Find where the given text appears and provide that cell's center as [x, y] coordinate. 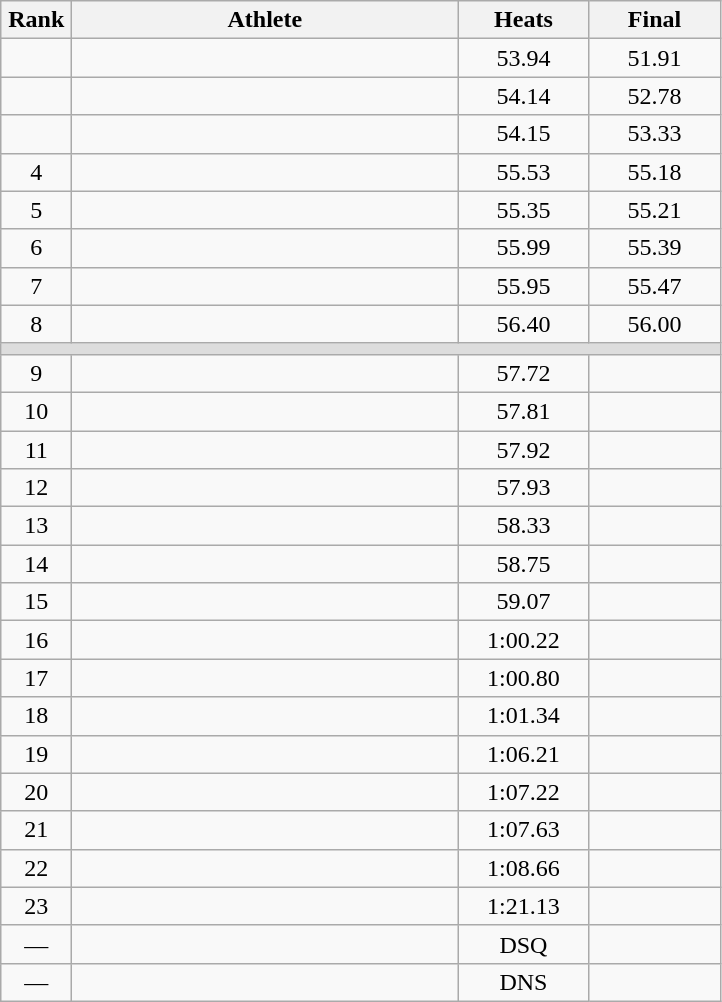
19 [36, 754]
20 [36, 792]
13 [36, 526]
57.93 [524, 488]
8 [36, 324]
18 [36, 716]
56.40 [524, 324]
53.33 [654, 134]
11 [36, 449]
6 [36, 248]
14 [36, 564]
Final [654, 20]
55.95 [524, 286]
55.18 [654, 172]
58.33 [524, 526]
59.07 [524, 602]
57.72 [524, 373]
55.53 [524, 172]
52.78 [654, 96]
56.00 [654, 324]
1:08.66 [524, 868]
57.92 [524, 449]
4 [36, 172]
17 [36, 678]
1:07.63 [524, 830]
55.21 [654, 210]
10 [36, 411]
16 [36, 640]
7 [36, 286]
1:01.34 [524, 716]
Heats [524, 20]
55.47 [654, 286]
DNS [524, 982]
1:00.22 [524, 640]
12 [36, 488]
55.99 [524, 248]
1:21.13 [524, 906]
DSQ [524, 944]
Athlete [265, 20]
1:07.22 [524, 792]
Rank [36, 20]
15 [36, 602]
1:00.80 [524, 678]
9 [36, 373]
5 [36, 210]
21 [36, 830]
54.14 [524, 96]
58.75 [524, 564]
53.94 [524, 58]
55.39 [654, 248]
57.81 [524, 411]
55.35 [524, 210]
22 [36, 868]
1:06.21 [524, 754]
51.91 [654, 58]
54.15 [524, 134]
23 [36, 906]
